Return the [X, Y] coordinate for the center point of the cell that contains the specified text.  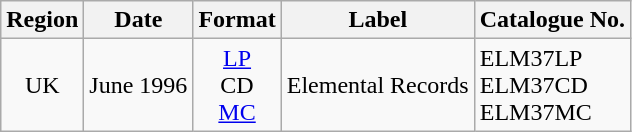
Region [42, 20]
ELM37LPELM37CDELM37MC [552, 85]
Date [138, 20]
Catalogue No. [552, 20]
June 1996 [138, 85]
UK [42, 85]
Elemental Records [378, 85]
LPCDMC [237, 85]
Format [237, 20]
Label [378, 20]
